Detect which cell encompasses the target text, then output its [x, y] center coordinate. 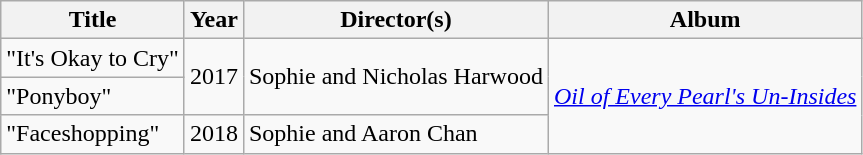
2017 [214, 77]
"It's Okay to Cry" [93, 58]
Year [214, 20]
Album [704, 20]
2018 [214, 134]
"Ponyboy" [93, 96]
Sophie and Nicholas Harwood [396, 77]
Title [93, 20]
Sophie and Aaron Chan [396, 134]
Director(s) [396, 20]
"Faceshopping" [93, 134]
Oil of Every Pearl's Un-Insides [704, 96]
